Determine the (x, y) coordinate at the center of the cell enclosing the given text.  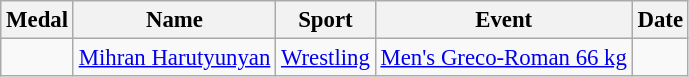
Sport (326, 20)
Event (504, 20)
Medal (38, 20)
Mihran Harutyunyan (174, 58)
Date (660, 20)
Name (174, 20)
Men's Greco-Roman 66 kg (504, 58)
Wrestling (326, 58)
